Output the (X, Y) coordinate of the center of the cell containing the given text.  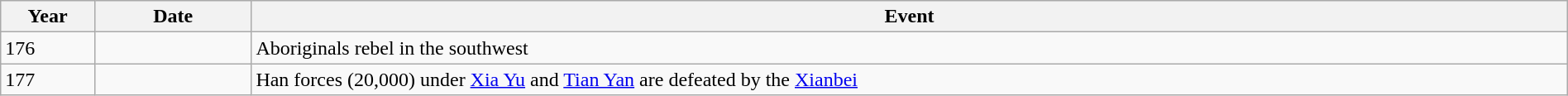
Event (910, 17)
Han forces (20,000) under Xia Yu and Tian Yan are defeated by the Xianbei (910, 79)
Aboriginals rebel in the southwest (910, 48)
177 (48, 79)
Date (172, 17)
176 (48, 48)
Year (48, 17)
